Locate the cell with the specified text and output its [x, y] center coordinate. 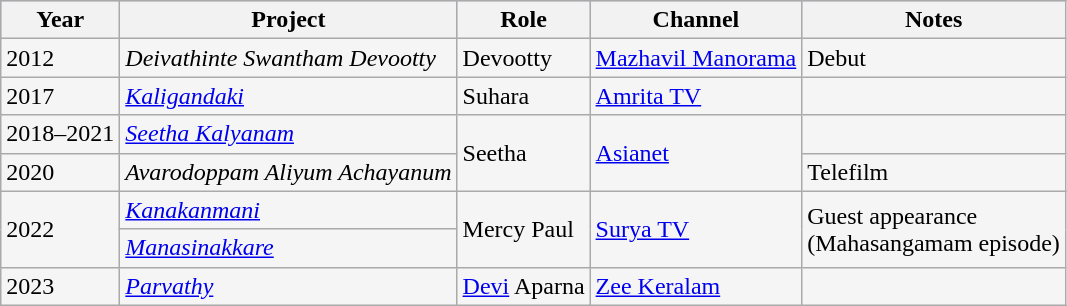
Deivathinte Swantham Devootty [288, 58]
Seetha Kalyanam [288, 134]
Amrita TV [696, 96]
2020 [60, 172]
2012 [60, 58]
Asianet [696, 153]
2023 [60, 286]
Role [524, 20]
Mercy Paul [524, 229]
Seetha [524, 153]
Kanakanmani [288, 210]
Mazhavil Manorama [696, 58]
Avarodoppam Aliyum Achayanum [288, 172]
Devootty [524, 58]
Devi Aparna [524, 286]
Parvathy [288, 286]
Zee Keralam [696, 286]
Notes [934, 20]
Channel [696, 20]
2017 [60, 96]
Year [60, 20]
2018–2021 [60, 134]
Guest appearance(Mahasangamam episode) [934, 229]
Telefilm [934, 172]
Debut [934, 58]
Kaligandaki [288, 96]
2022 [60, 229]
Project [288, 20]
Manasinakkare [288, 248]
Suhara [524, 96]
Surya TV [696, 229]
